Find where the given text appears and provide that cell's center as (x, y) coordinate. 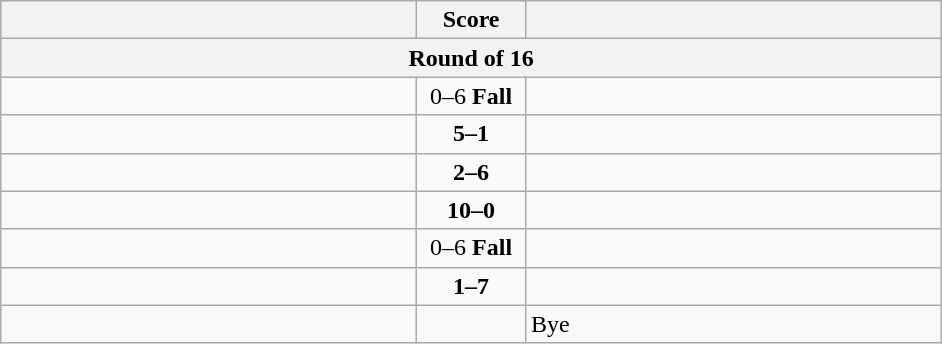
1–7 (472, 286)
5–1 (472, 134)
10–0 (472, 210)
Bye (733, 324)
2–6 (472, 172)
Score (472, 20)
Round of 16 (472, 58)
